Locate the cell with the specified text and output its [x, y] center coordinate. 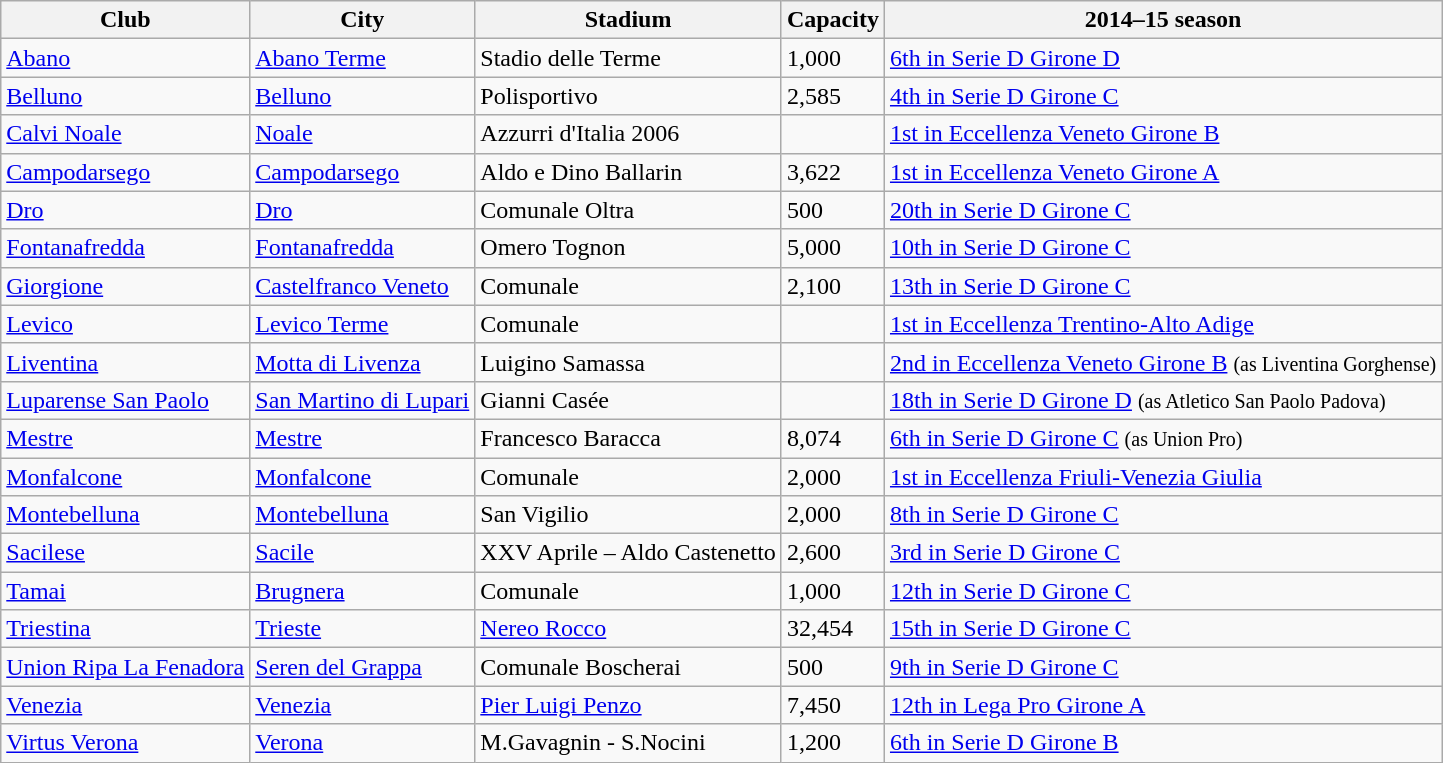
Gianni Casée [628, 400]
City [362, 20]
Stadium [628, 20]
Aldo e Dino Ballarin [628, 172]
3,622 [832, 172]
Pier Luigi Penzo [628, 705]
Francesco Baracca [628, 438]
15th in Serie D Girone C [1162, 629]
Abano [126, 58]
Levico [126, 324]
Sacilese [126, 553]
2014–15 season [1162, 20]
Giorgione [126, 286]
M.Gavagnin - S.Nocini [628, 743]
Luigino Samassa [628, 362]
Capacity [832, 20]
3rd in Serie D Girone C [1162, 553]
XXV Aprile – Aldo Castenetto [628, 553]
1,200 [832, 743]
Comunale Boscherai [628, 667]
Trieste [362, 629]
Luparense San Paolo [126, 400]
2nd in Eccellenza Veneto Girone B (as Liventina Gorghense) [1162, 362]
San Vigilio [628, 515]
Stadio delle Terme [628, 58]
Castelfranco Veneto [362, 286]
7,450 [832, 705]
Union Ripa La Fenadora [126, 667]
1st in Eccellenza Trentino-Alto Adige [1162, 324]
Tamai [126, 591]
Virtus Verona [126, 743]
Seren del Grappa [362, 667]
Brugnera [362, 591]
9th in Serie D Girone C [1162, 667]
13th in Serie D Girone C [1162, 286]
Abano Terme [362, 58]
6th in Serie D Girone D [1162, 58]
1st in Eccellenza Veneto Girone A [1162, 172]
Azzurri d'Italia 2006 [628, 134]
Calvi Noale [126, 134]
20th in Serie D Girone C [1162, 210]
8,074 [832, 438]
5,000 [832, 248]
San Martino di Lupari [362, 400]
Levico Terme [362, 324]
1st in Eccellenza Friuli-Venezia Giulia [1162, 477]
1st in Eccellenza Veneto Girone B [1162, 134]
2,100 [832, 286]
10th in Serie D Girone C [1162, 248]
6th in Serie D Girone B [1162, 743]
Omero Tognon [628, 248]
Motta di Livenza [362, 362]
Triestina [126, 629]
2,600 [832, 553]
18th in Serie D Girone D (as Atletico San Paolo Padova) [1162, 400]
32,454 [832, 629]
Sacile [362, 553]
Liventina [126, 362]
Nereo Rocco [628, 629]
Comunale Oltra [628, 210]
6th in Serie D Girone C (as Union Pro) [1162, 438]
12th in Serie D Girone C [1162, 591]
Noale [362, 134]
Club [126, 20]
12th in Lega Pro Girone A [1162, 705]
Polisportivo [628, 96]
2,585 [832, 96]
8th in Serie D Girone C [1162, 515]
Verona [362, 743]
4th in Serie D Girone C [1162, 96]
